Detect which cell encompasses the target text, then output its [X, Y] center coordinate. 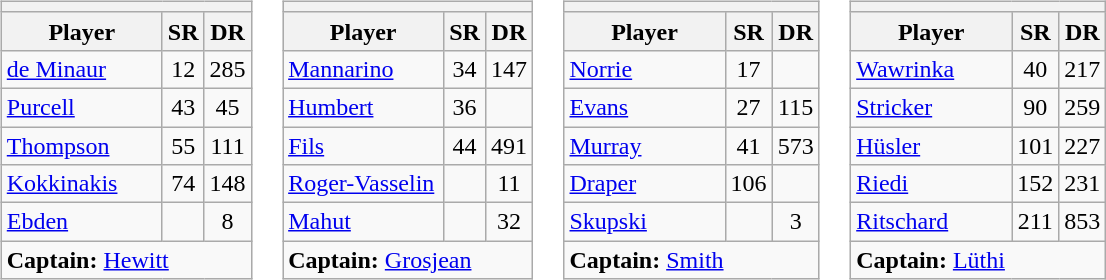
Humbert [364, 107]
Mahut [364, 222]
227 [1082, 145]
Thompson [82, 145]
40 [1036, 69]
90 [1036, 107]
Purcell [82, 107]
Skupski [644, 222]
Hüsler [932, 145]
111 [228, 145]
8 [228, 222]
Fils [364, 145]
231 [1082, 184]
152 [1036, 184]
Roger-Vasselin [364, 184]
Wawrinka [932, 69]
106 [748, 184]
573 [796, 145]
Mannarino [364, 69]
Riedi [932, 184]
45 [228, 107]
491 [508, 145]
Captain: Grosjean [408, 260]
Captain: Hewitt [126, 260]
27 [748, 107]
44 [465, 145]
Draper [644, 184]
Captain: Smith [692, 260]
285 [228, 69]
217 [1082, 69]
43 [183, 107]
115 [796, 107]
147 [508, 69]
55 [183, 145]
12 [183, 69]
211 [1036, 222]
Ebden [82, 222]
853 [1082, 222]
74 [183, 184]
Murray [644, 145]
Kokkinakis [82, 184]
Stricker [932, 107]
41 [748, 145]
34 [465, 69]
3 [796, 222]
17 [748, 69]
Ritschard [932, 222]
Captain: Lüthi [978, 260]
101 [1036, 145]
Norrie [644, 69]
Evans [644, 107]
de Minaur [82, 69]
36 [465, 107]
259 [1082, 107]
148 [228, 184]
11 [508, 184]
32 [508, 222]
